Output the [X, Y] coordinate of the center of the cell containing the given text.  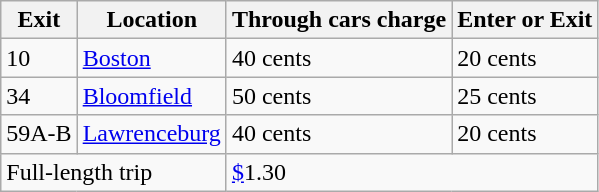
59A-B [39, 134]
Location [152, 20]
Boston [152, 58]
Full-length trip [114, 172]
25 cents [525, 96]
Enter or Exit [525, 20]
Exit [39, 20]
34 [39, 96]
$1.30 [412, 172]
Bloomfield [152, 96]
Through cars charge [338, 20]
10 [39, 58]
Lawrenceburg [152, 134]
50 cents [338, 96]
